Locate the cell with the specified text and output its (X, Y) center coordinate. 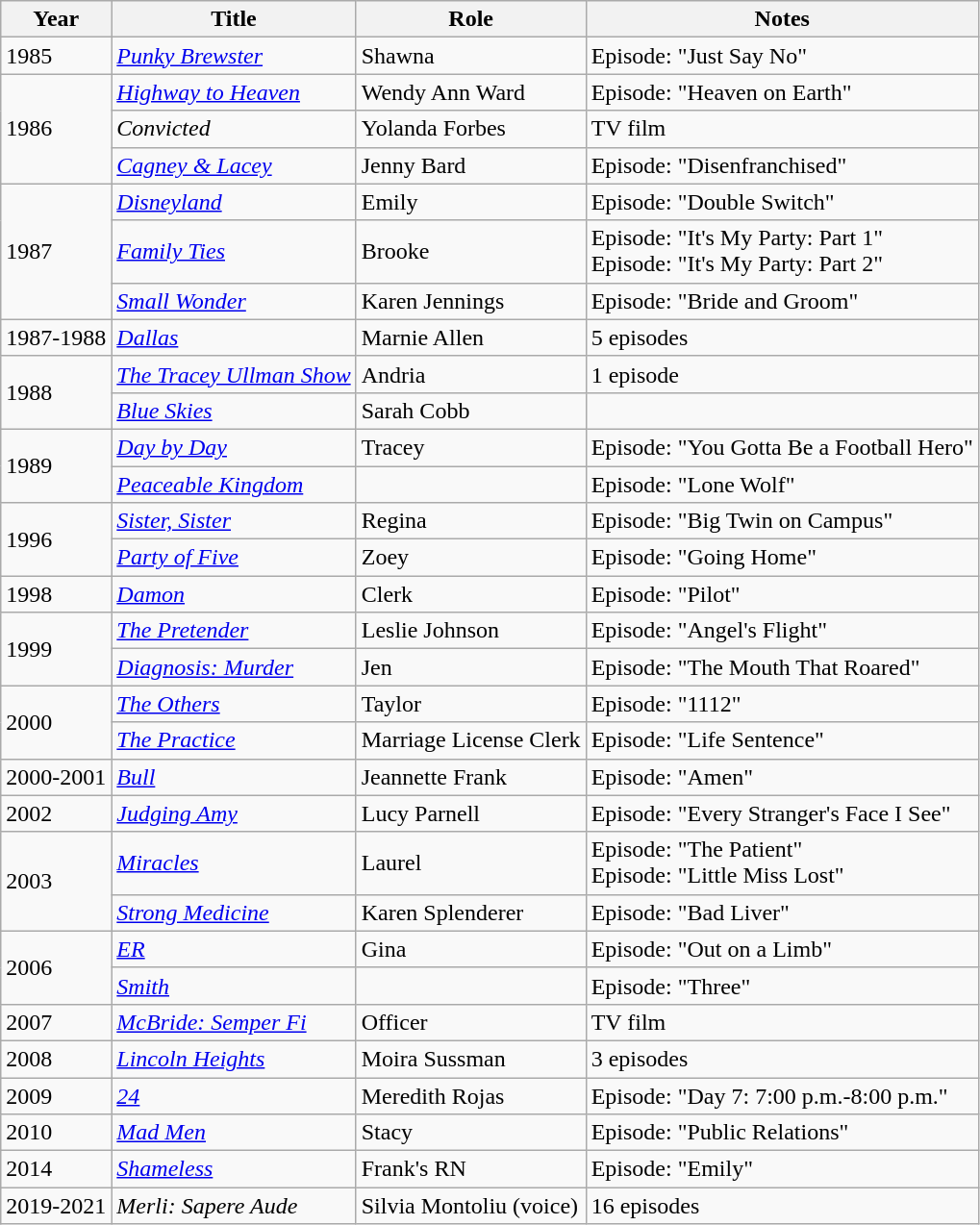
Episode: "Three" (782, 986)
Smith (234, 986)
Clerk (471, 594)
1987 (56, 252)
Role (471, 19)
Episode: "Public Relations" (782, 1133)
The Pretender (234, 631)
Episode: "1112" (782, 704)
Taylor (471, 704)
Punky Brewster (234, 56)
Year (56, 19)
Zoey (471, 558)
5 episodes (782, 337)
Episode: "Lone Wolf" (782, 484)
Episode: "Double Switch" (782, 202)
Notes (782, 19)
Episode: "Big Twin on Campus" (782, 521)
24 (234, 1095)
Karen Splenderer (471, 912)
2014 (56, 1169)
Bull (234, 777)
Marnie Allen (471, 337)
Mad Men (234, 1133)
Moira Sussman (471, 1059)
Family Ties (234, 252)
Sarah Cobb (471, 411)
Episode: "Day 7: 7:00 p.m.-8:00 p.m." (782, 1095)
Marriage License Clerk (471, 740)
Andria (471, 374)
Episode: "Life Sentence" (782, 740)
3 episodes (782, 1059)
Stacy (471, 1133)
Officer (471, 1022)
Yolanda Forbes (471, 129)
Lucy Parnell (471, 813)
Miracles (234, 863)
Silvia Montoliu (voice) (471, 1206)
Sister, Sister (234, 521)
1999 (56, 649)
Episode: "Just Say No" (782, 56)
Blue Skies (234, 411)
Party of Five (234, 558)
1987-1988 (56, 337)
Episode: "Bad Liver" (782, 912)
Highway to Heaven (234, 92)
Episode: "You Gotta Be a Football Hero" (782, 447)
Leslie Johnson (471, 631)
1985 (56, 56)
Title (234, 19)
Jenny Bard (471, 165)
1986 (56, 129)
2006 (56, 967)
Frank's RN (471, 1169)
Episode: "Amen" (782, 777)
Diagnosis: Murder (234, 667)
Episode: "Emily" (782, 1169)
Peaceable Kingdom (234, 484)
Merli: Sapere Aude (234, 1206)
Cagney & Lacey (234, 165)
2002 (56, 813)
Episode: "Out on a Limb" (782, 949)
2008 (56, 1059)
Brooke (471, 252)
Laurel (471, 863)
2010 (56, 1133)
Regina (471, 521)
Jen (471, 667)
Tracey (471, 447)
2007 (56, 1022)
The Practice (234, 740)
Wendy Ann Ward (471, 92)
Episode: "Pilot" (782, 594)
Episode: "Angel's Flight" (782, 631)
Episode: "Bride and Groom" (782, 301)
Episode: "Every Stranger's Face I See" (782, 813)
The Others (234, 704)
Jeannette Frank (471, 777)
Episode: "Heaven on Earth" (782, 92)
ER (234, 949)
Episode: "The Patient"Episode: "Little Miss Lost" (782, 863)
Lincoln Heights (234, 1059)
Shawna (471, 56)
Dallas (234, 337)
Episode: "Going Home" (782, 558)
Strong Medicine (234, 912)
1 episode (782, 374)
Damon (234, 594)
Episode: "Disenfranchised" (782, 165)
The Tracey Ullman Show (234, 374)
2000 (56, 722)
Gina (471, 949)
1996 (56, 539)
1989 (56, 465)
Convicted (234, 129)
Disneyland (234, 202)
Karen Jennings (471, 301)
1998 (56, 594)
2009 (56, 1095)
Episode: "The Mouth That Roared" (782, 667)
2000-2001 (56, 777)
Judging Amy (234, 813)
1988 (56, 392)
2003 (56, 881)
Shameless (234, 1169)
2019-2021 (56, 1206)
McBride: Semper Fi (234, 1022)
Episode: "It's My Party: Part 1"Episode: "It's My Party: Part 2" (782, 252)
Small Wonder (234, 301)
16 episodes (782, 1206)
Day by Day (234, 447)
Emily (471, 202)
Meredith Rojas (471, 1095)
